For the text-containing cell, return its midpoint in [x, y] coordinate format. 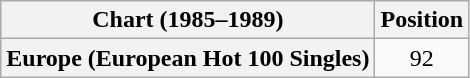
Europe (European Hot 100 Singles) [188, 58]
Chart (1985–1989) [188, 20]
Position [422, 20]
92 [422, 58]
